Extract the (x, y) coordinate from the center of the cell holding the provided text.  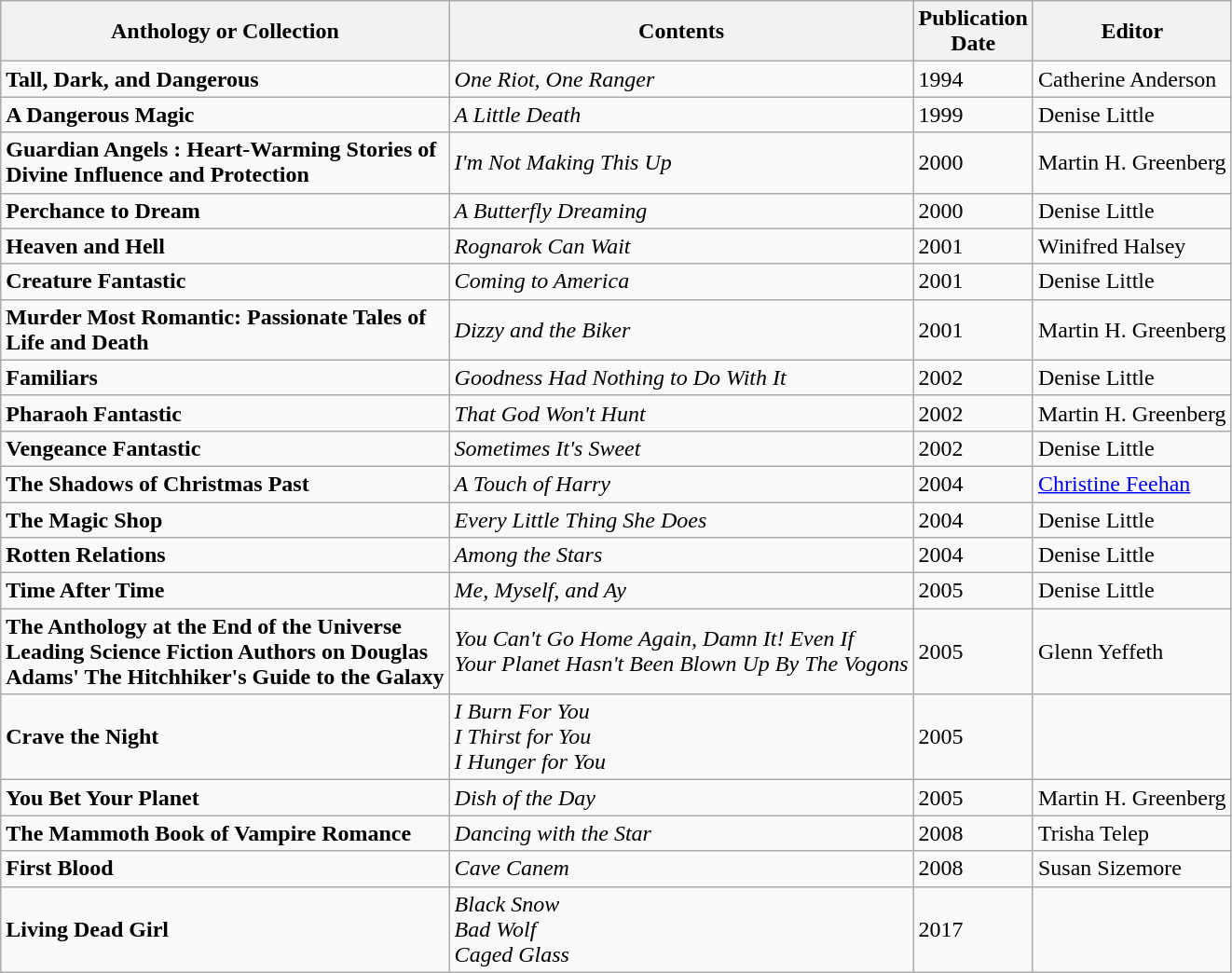
Editor (1131, 32)
You Can't Go Home Again, Damn It! Even IfYour Planet Hasn't Been Blown Up By The Vogons (681, 651)
Cave Canem (681, 869)
You Bet Your Planet (226, 798)
Susan Sizemore (1131, 869)
The Mammoth Book of Vampire Romance (226, 833)
Crave the Night (226, 737)
Living Dead Girl (226, 929)
Dizzy and the Biker (681, 330)
I'm Not Making This Up (681, 162)
Guardian Angels : Heart-Warming Stories ofDivine Influence and Protection (226, 162)
Tall, Dark, and Dangerous (226, 79)
Vengeance Fantastic (226, 448)
I Burn For YouI Thirst for YouI Hunger for You (681, 737)
Heaven and Hell (226, 246)
A Little Death (681, 115)
Rognarok Can Wait (681, 246)
Pharaoh Fantastic (226, 413)
The Shadows of Christmas Past (226, 484)
Sometimes It's Sweet (681, 448)
First Blood (226, 869)
The Anthology at the End of the UniverseLeading Science Fiction Authors on DouglasAdams' The Hitchhiker's Guide to the Galaxy (226, 651)
The Magic Shop (226, 519)
Winifred Halsey (1131, 246)
Catherine Anderson (1131, 79)
PublicationDate (973, 32)
Rotten Relations (226, 555)
Trisha Telep (1131, 833)
Coming to America (681, 281)
That God Won't Hunt (681, 413)
Time After Time (226, 591)
Christine Feehan (1131, 484)
One Riot, One Ranger (681, 79)
Every Little Thing She Does (681, 519)
Among the Stars (681, 555)
A Touch of Harry (681, 484)
Familiars (226, 377)
2017 (973, 929)
Anthology or Collection (226, 32)
A Dangerous Magic (226, 115)
Dish of the Day (681, 798)
Dancing with the Star (681, 833)
A Butterfly Dreaming (681, 211)
Murder Most Romantic: Passionate Tales ofLife and Death (226, 330)
Contents (681, 32)
1994 (973, 79)
Goodness Had Nothing to Do With It (681, 377)
1999 (973, 115)
Me, Myself, and Ay (681, 591)
Perchance to Dream (226, 211)
Glenn Yeffeth (1131, 651)
Creature Fantastic (226, 281)
Black SnowBad WolfCaged Glass (681, 929)
